Capture the cell that displays the provided text and extract its [x, y] central coordinate. 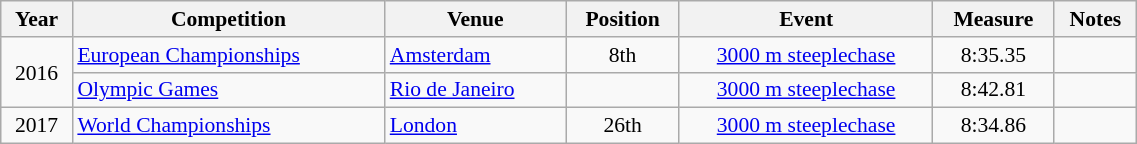
Amsterdam [476, 55]
8:35.35 [994, 55]
European Championships [228, 55]
8th [622, 55]
Measure [994, 19]
8:42.81 [994, 90]
Venue [476, 19]
Position [622, 19]
26th [622, 126]
2017 [37, 126]
8:34.86 [994, 126]
Event [806, 19]
World Championships [228, 126]
Olympic Games [228, 90]
Year [37, 19]
Competition [228, 19]
Notes [1096, 19]
Rio de Janeiro [476, 90]
2016 [37, 72]
London [476, 126]
